Return [x, y] of the center of cell containing provided text 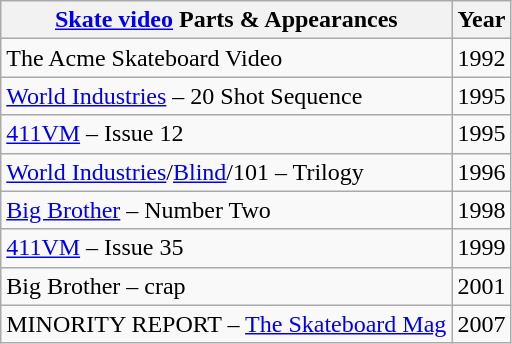
411VM – Issue 12 [226, 134]
2001 [482, 286]
1998 [482, 210]
World Industries – 20 Shot Sequence [226, 96]
The Acme Skateboard Video [226, 58]
411VM – Issue 35 [226, 248]
1996 [482, 172]
1999 [482, 248]
Big Brother – crap [226, 286]
Big Brother – Number Two [226, 210]
Year [482, 20]
Skate video Parts & Appearances [226, 20]
2007 [482, 324]
World Industries/Blind/101 – Trilogy [226, 172]
1992 [482, 58]
MINORITY REPORT – The Skateboard Mag [226, 324]
